Output the (X, Y) coordinate of the center of the cell containing the given text.  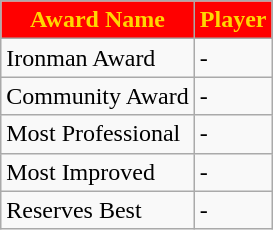
Ironman Award (98, 58)
Most Professional (98, 134)
Player (233, 20)
Award Name (98, 20)
Community Award (98, 96)
Reserves Best (98, 210)
Most Improved (98, 172)
